Search for the cell housing the specified text and yield its (X, Y) center coordinate. 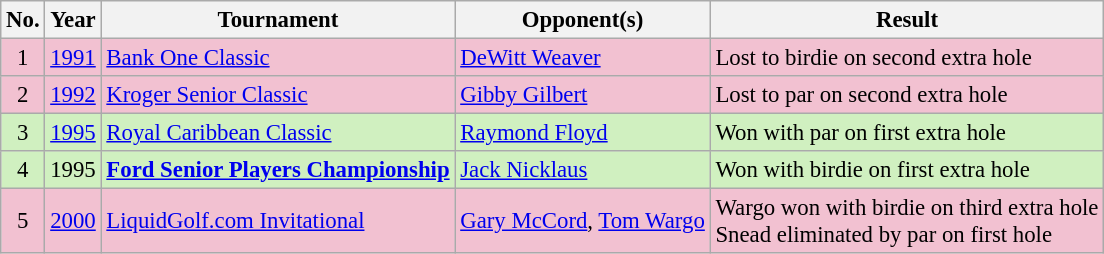
Lost to birdie on second extra hole (907, 58)
Royal Caribbean Classic (278, 133)
Bank One Classic (278, 58)
2000 (73, 222)
4 (23, 170)
Wargo won with birdie on third extra holeSnead eliminated by par on first hole (907, 222)
Lost to par on second extra hole (907, 95)
Jack Nicklaus (582, 170)
Won with par on first extra hole (907, 133)
Ford Senior Players Championship (278, 170)
Tournament (278, 20)
Gibby Gilbert (582, 95)
Kroger Senior Classic (278, 95)
1 (23, 58)
DeWitt Weaver (582, 58)
2 (23, 95)
LiquidGolf.com Invitational (278, 222)
Year (73, 20)
1992 (73, 95)
Opponent(s) (582, 20)
Gary McCord, Tom Wargo (582, 222)
Won with birdie on first extra hole (907, 170)
3 (23, 133)
No. (23, 20)
5 (23, 222)
1991 (73, 58)
Result (907, 20)
Raymond Floyd (582, 133)
